Detect which cell encompasses the target text, then output its [x, y] center coordinate. 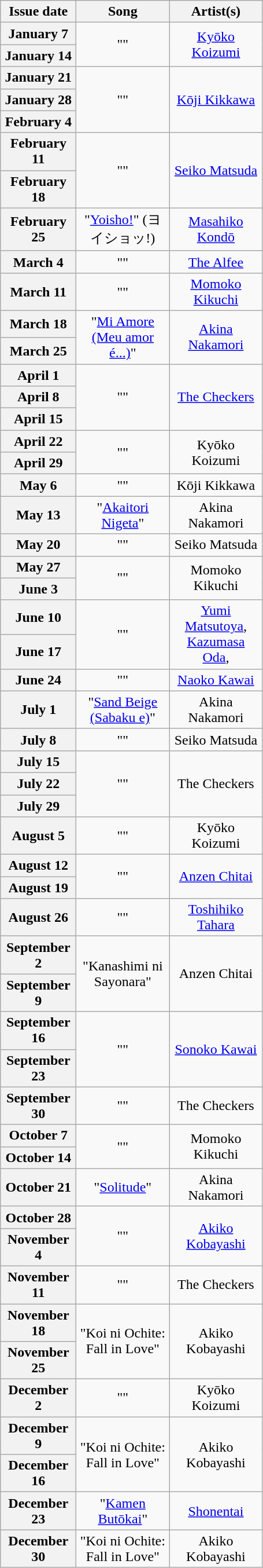
May 20 [38, 545]
November 18 [38, 1322]
September 16 [38, 1031]
February 11 [38, 152]
December 9 [38, 1436]
June 3 [38, 589]
March 25 [38, 350]
Artist(s) [216, 12]
February 4 [38, 122]
May 6 [38, 485]
May 13 [38, 515]
Shonentai [216, 1511]
August 5 [38, 836]
July 8 [38, 739]
May 27 [38, 567]
October 7 [38, 1135]
Toshihiko Tahara [216, 917]
"Sand Beige (Sabaku e)" [123, 710]
June 24 [38, 680]
"Kanashimi ni Sayonara" [123, 974]
July 29 [38, 805]
December 30 [38, 1548]
Song [123, 12]
December 2 [38, 1398]
March 11 [38, 292]
August 26 [38, 917]
July 15 [38, 761]
January 21 [38, 78]
December 16 [38, 1473]
February 25 [38, 229]
November 4 [38, 1247]
June 10 [38, 617]
July 1 [38, 710]
"Yoisho!" (ヨイショッ!) [123, 229]
June 17 [38, 652]
December 23 [38, 1511]
September 23 [38, 1068]
September 30 [38, 1106]
Masahiko Kondō [216, 229]
November 11 [38, 1284]
April 8 [38, 397]
Yumi Matsutoya, Kazumasa Oda, [216, 635]
"Mi Amore (Meu amor é...)" [123, 337]
September 9 [38, 992]
March 18 [38, 324]
"Solitude" [123, 1187]
October 21 [38, 1187]
August 19 [38, 888]
"Kamen Butōkai" [123, 1511]
October 28 [38, 1217]
October 14 [38, 1157]
January 14 [38, 56]
March 4 [38, 262]
January 28 [38, 100]
August 12 [38, 866]
April 22 [38, 441]
February 18 [38, 189]
Sonoko Kawai [216, 1049]
"Akaitori Nigeta" [123, 515]
September 2 [38, 955]
April 1 [38, 375]
Naoko Kawai [216, 680]
April 29 [38, 463]
The Alfee [216, 262]
April 15 [38, 419]
January 7 [38, 34]
July 22 [38, 783]
Issue date [38, 12]
November 25 [38, 1361]
